From the cell containing the given text, extract its center point as (X, Y) coordinate. 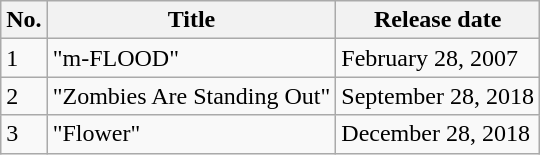
December 28, 2018 (438, 134)
"m-FLOOD" (192, 58)
No. (24, 20)
February 28, 2007 (438, 58)
1 (24, 58)
September 28, 2018 (438, 96)
3 (24, 134)
Release date (438, 20)
"Zombies Are Standing Out" (192, 96)
Title (192, 20)
"Flower" (192, 134)
2 (24, 96)
